Provide the [x, y] coordinate of the cell's center where the given text is located.  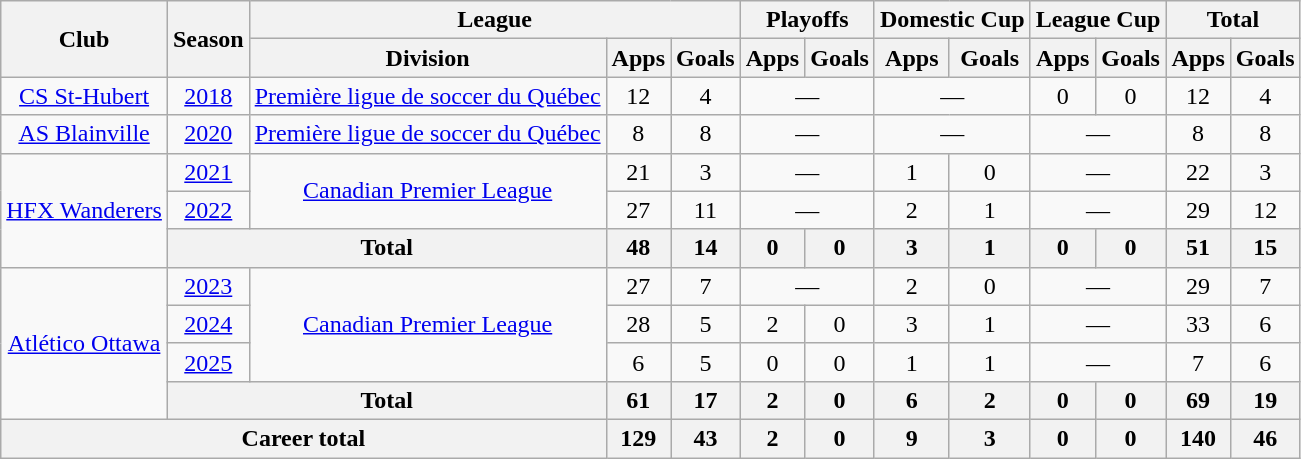
9 [912, 438]
CS St-Hubert [84, 96]
2022 [208, 210]
Season [208, 39]
19 [1265, 400]
Division [428, 58]
28 [638, 324]
33 [1198, 324]
Career total [304, 438]
15 [1265, 248]
61 [638, 400]
46 [1265, 438]
HFX Wanderers [84, 210]
14 [705, 248]
2021 [208, 172]
48 [638, 248]
2025 [208, 362]
2018 [208, 96]
Domestic Cup [952, 20]
2024 [208, 324]
Club [84, 39]
22 [1198, 172]
43 [705, 438]
69 [1198, 400]
129 [638, 438]
Atlético Ottawa [84, 343]
140 [1198, 438]
17 [705, 400]
AS Blainville [84, 134]
51 [1198, 248]
2020 [208, 134]
2023 [208, 286]
Playoffs [807, 20]
21 [638, 172]
League Cup [1098, 20]
League [494, 20]
11 [705, 210]
